Identify which cell holds the provided text, then report its (x, y) central coordinate. 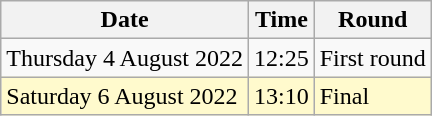
Date (125, 20)
Saturday 6 August 2022 (125, 96)
12:25 (281, 58)
Thursday 4 August 2022 (125, 58)
Time (281, 20)
13:10 (281, 96)
Round (372, 20)
First round (372, 58)
Final (372, 96)
